Detect which cell encompasses the target text, then output its (x, y) center coordinate. 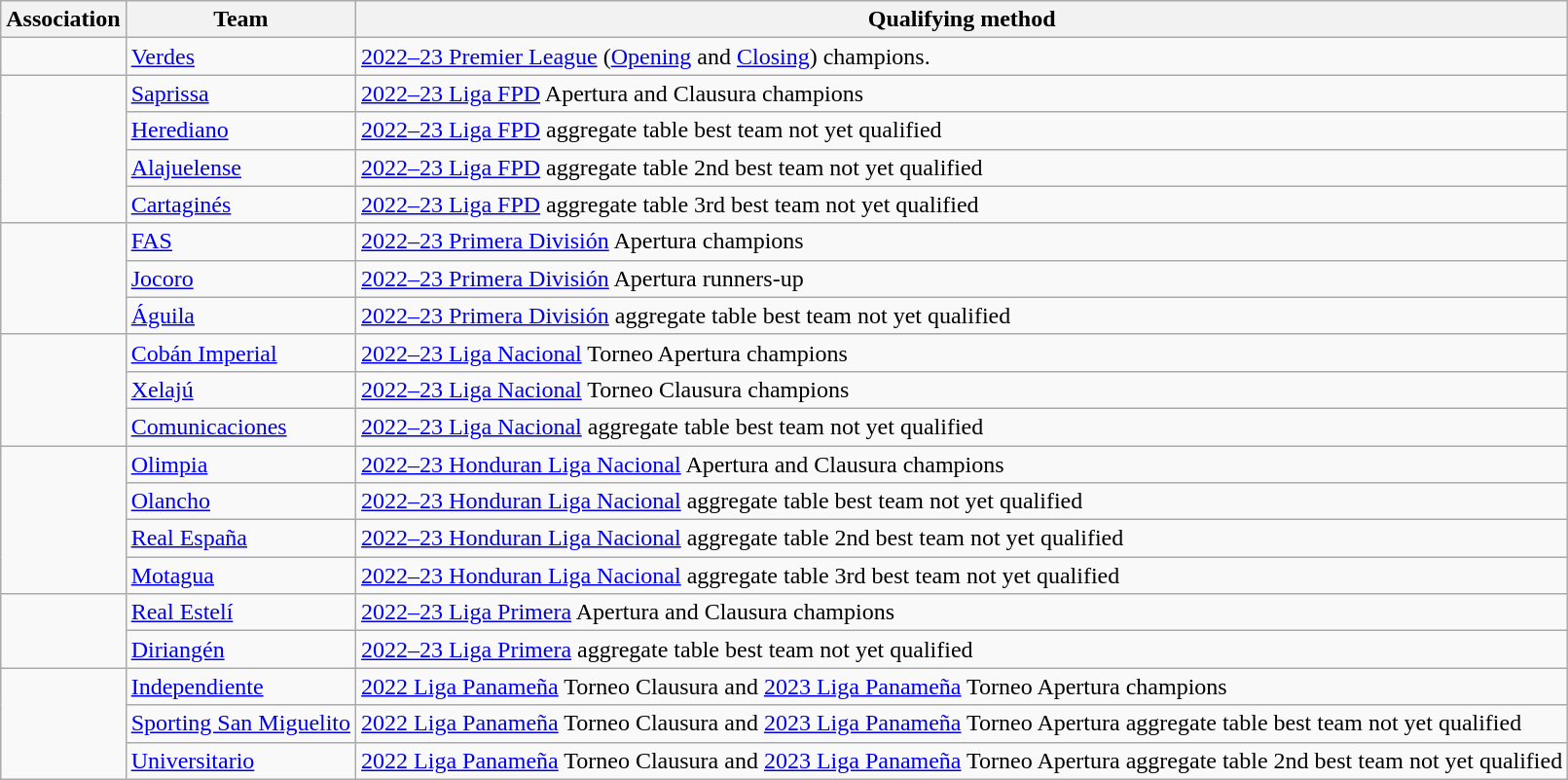
2022–23 Liga Nacional Torneo Clausura champions (962, 390)
Herediano (240, 130)
Sporting San Miguelito (240, 724)
Alajuelense (240, 167)
Comunicaciones (240, 427)
2022–23 Honduran Liga Nacional Apertura and Clausura champions (962, 464)
2022–23 Liga FPD aggregate table best team not yet qualified (962, 130)
2022 Liga Panameña Torneo Clausura and 2023 Liga Panameña Torneo Apertura aggregate table 2nd best team not yet qualified (962, 761)
Jocoro (240, 279)
Association (63, 19)
Qualifying method (962, 19)
2022 Liga Panameña Torneo Clausura and 2023 Liga Panameña Torneo Apertura aggregate table best team not yet qualified (962, 724)
2022–23 Liga Nacional Torneo Apertura champions (962, 353)
Cartaginés (240, 204)
Real Estelí (240, 613)
2022 Liga Panameña Torneo Clausura and 2023 Liga Panameña Torneo Apertura champions (962, 687)
Olancho (240, 501)
Verdes (240, 56)
Universitario (240, 761)
Independiente (240, 687)
Motagua (240, 576)
2022–23 Liga Nacional aggregate table best team not yet qualified (962, 427)
2022–23 Honduran Liga Nacional aggregate table 2nd best team not yet qualified (962, 539)
2022–23 Liga FPD Apertura and Clausura champions (962, 93)
2022–23 Primera División aggregate table best team not yet qualified (962, 316)
2022–23 Liga FPD aggregate table 3rd best team not yet qualified (962, 204)
2022–23 Liga Primera aggregate table best team not yet qualified (962, 650)
2022–23 Honduran Liga Nacional aggregate table 3rd best team not yet qualified (962, 576)
Cobán Imperial (240, 353)
2022–23 Honduran Liga Nacional aggregate table best team not yet qualified (962, 501)
Diriangén (240, 650)
2022–23 Liga FPD aggregate table 2nd best team not yet qualified (962, 167)
Team (240, 19)
2022–23 Premier League (Opening and Closing) champions. (962, 56)
FAS (240, 241)
Águila (240, 316)
Real España (240, 539)
2022–23 Primera División Apertura runners-up (962, 279)
Saprissa (240, 93)
Olimpia (240, 464)
2022–23 Liga Primera Apertura and Clausura champions (962, 613)
Xelajú (240, 390)
2022–23 Primera División Apertura champions (962, 241)
